For the text-containing cell, return its midpoint in (x, y) coordinate format. 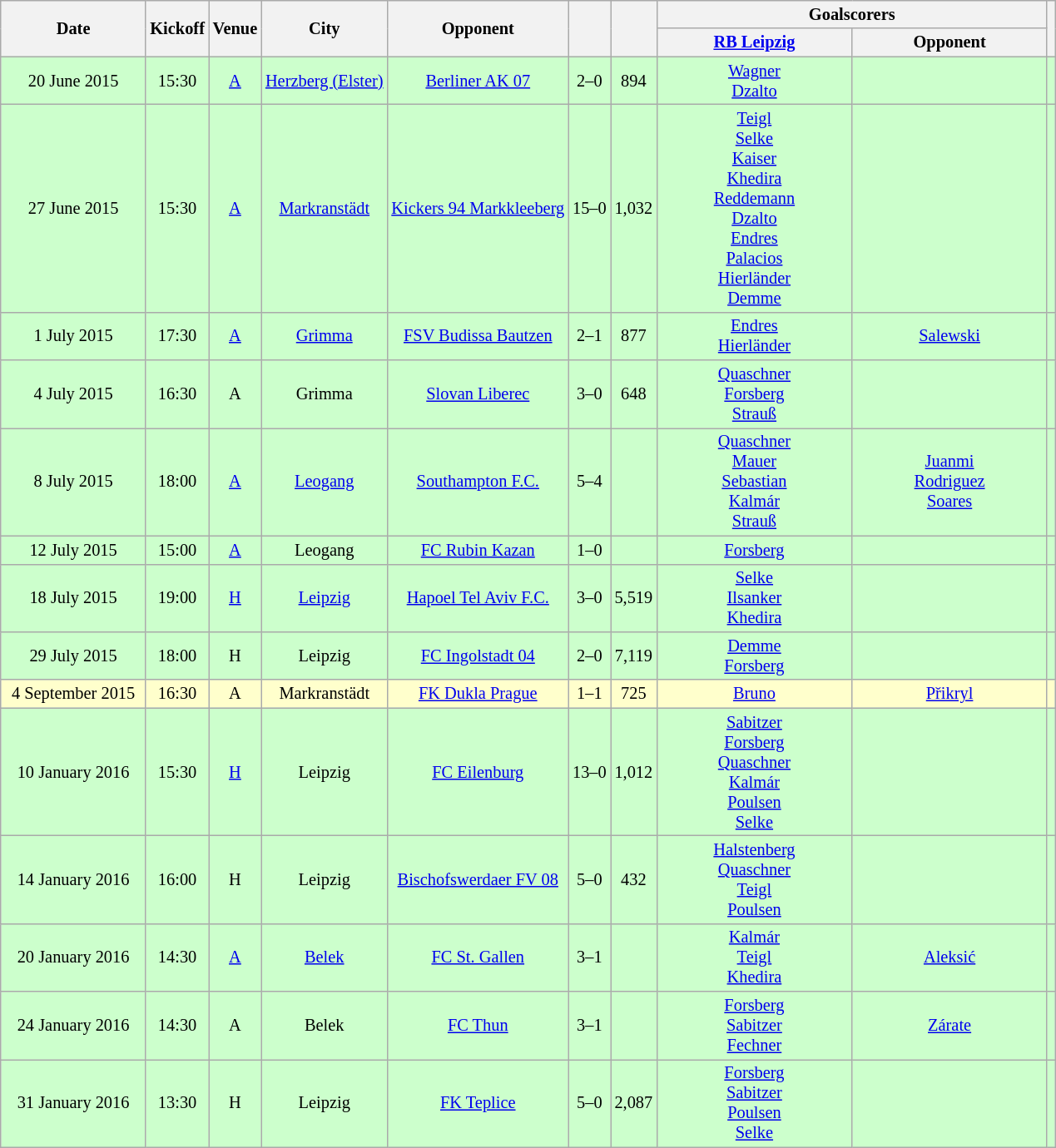
FC St. Gallen (478, 957)
10 January 2016 (73, 772)
Forsberg (754, 550)
648 (634, 394)
12 July 2015 (73, 550)
5–4 (589, 482)
2–1 (589, 336)
Juanmi Rodriguez Soares (950, 482)
2,087 (634, 1103)
Aleksić (950, 957)
14 January 2016 (73, 879)
Kickoff (176, 28)
13:30 (176, 1103)
Forsberg Sabitzer Poulsen Selke (754, 1103)
Halstenberg Quaschner Teigl Poulsen (754, 879)
31 January 2016 (73, 1103)
725 (634, 694)
FK Dukla Prague (478, 694)
Quaschner Forsberg Strauß (754, 394)
27 June 2015 (73, 208)
Berliner AK 07 (478, 81)
18 July 2015 (73, 598)
7,119 (634, 656)
Bruno (754, 694)
City (325, 28)
Bischofswerdaer FV 08 (478, 879)
Southampton F.C. (478, 482)
Kalmár Teigl Khedira (754, 957)
Venue (235, 28)
17:30 (176, 336)
FK Teplice (478, 1103)
Salewski (950, 336)
FC Eilenburg (478, 772)
4 September 2015 (73, 694)
20 June 2015 (73, 81)
Endres Hierländer (754, 336)
Slovan Liberec (478, 394)
Selke Ilsanker Khedira (754, 598)
894 (634, 81)
Herzberg (Elster) (325, 81)
Teigl Selke Kaiser Khedira Reddemann Dzalto Endres Palacios Hierländer Demme (754, 208)
19:00 (176, 598)
FC Ingolstadt 04 (478, 656)
4 July 2015 (73, 394)
Zárate (950, 1026)
877 (634, 336)
15–0 (589, 208)
5,519 (634, 598)
13–0 (589, 772)
Quaschner Mauer Sebastian Kalmár Strauß (754, 482)
1 July 2015 (73, 336)
1,012 (634, 772)
Hapoel Tel Aviv F.C. (478, 598)
Kickers 94 Markkleeberg (478, 208)
1,032 (634, 208)
RB Leipzig (754, 42)
8 July 2015 (73, 482)
Demme Forsberg (754, 656)
15:00 (176, 550)
20 January 2016 (73, 957)
Přikryl (950, 694)
FC Rubin Kazan (478, 550)
FSV Budissa Bautzen (478, 336)
29 July 2015 (73, 656)
Date (73, 28)
1–0 (589, 550)
Forsberg Sabitzer Fechner (754, 1026)
Goalscorers (852, 14)
1–1 (589, 694)
16:00 (176, 879)
Wagner Dzalto (754, 81)
FC Thun (478, 1026)
Sabitzer Forsberg Quaschner Kalmár Poulsen Selke (754, 772)
432 (634, 879)
24 January 2016 (73, 1026)
